Scan for the cell matching the given text and deliver its [X, Y] coordinate at center. 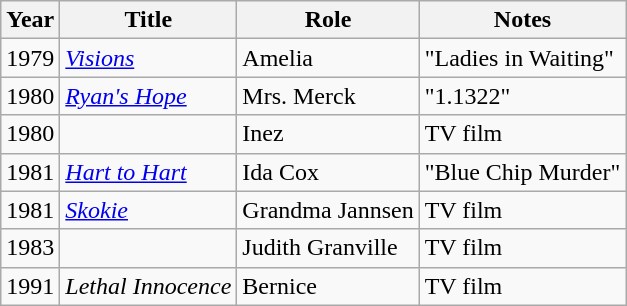
"1.1322" [522, 96]
Ida Cox [328, 172]
Skokie [148, 210]
Notes [522, 20]
Grandma Jannsen [328, 210]
Visions [148, 58]
Lethal Innocence [148, 286]
Ryan's Hope [148, 96]
"Blue Chip Murder" [522, 172]
Year [30, 20]
Inez [328, 134]
Amelia [328, 58]
1983 [30, 248]
Role [328, 20]
Title [148, 20]
Judith Granville [328, 248]
"Ladies in Waiting" [522, 58]
1991 [30, 286]
Bernice [328, 286]
Hart to Hart [148, 172]
Mrs. Merck [328, 96]
1979 [30, 58]
